Identify which cell holds the provided text, then report its (X, Y) central coordinate. 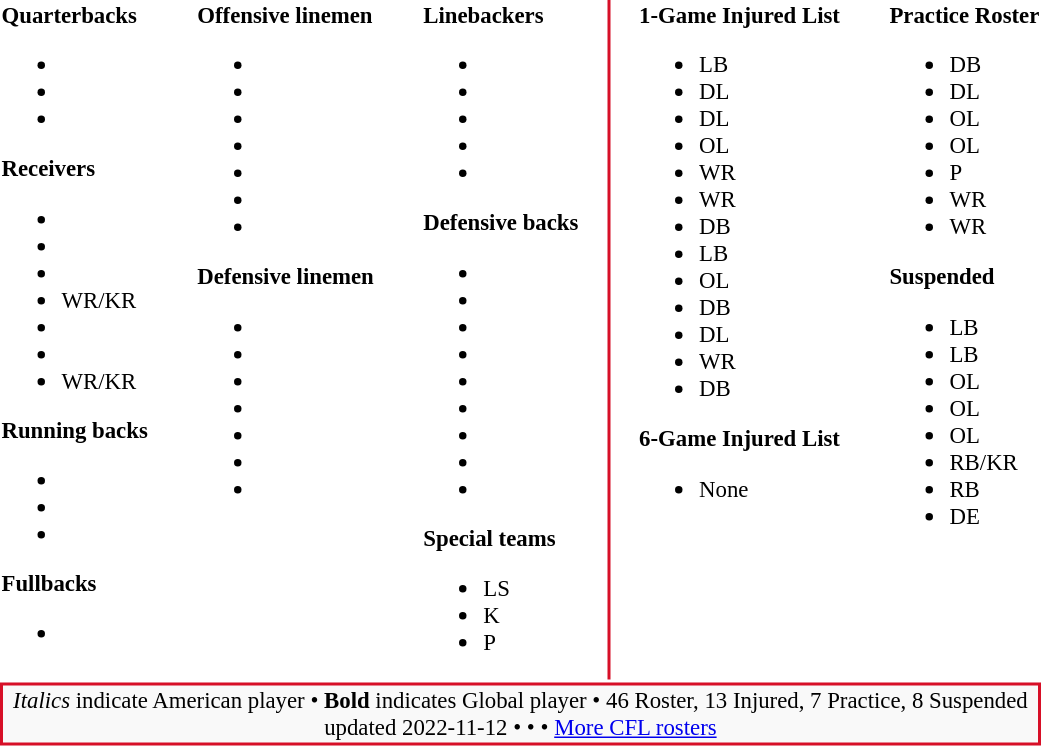
LinebackersDefensive backsSpecial teams LS K P (501, 340)
QuarterbacksReceivers WR/KR WR/KRRunning backsFullbacks (74, 340)
Practice Roster DB DL OL OL P WR WRSuspended LB LB OL OL OL RB/KR RB DE (964, 340)
1-Game Injured List LB DL DL OL WR WR DB LB OL DB DL WR DB6-Game Injured ListNone (740, 340)
Offensive linemenDefensive linemen (286, 340)
